Extract the [X, Y] coordinate from the center of the cell holding the provided text.  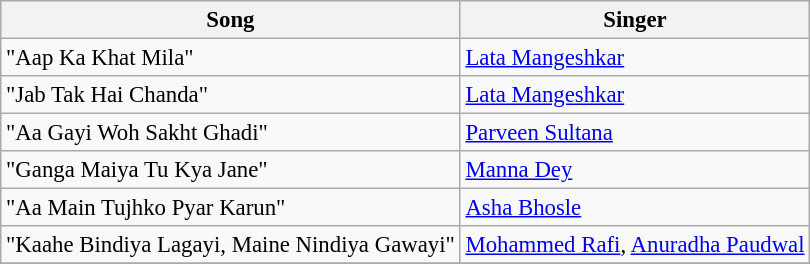
"Aa Gayi Woh Sakht Ghadi" [230, 133]
"Kaahe Bindiya Lagayi, Maine Nindiya Gawayi" [230, 245]
Song [230, 20]
Singer [635, 20]
"Aa Main Tujhko Pyar Karun" [230, 208]
"Aap Ka Khat Mila" [230, 58]
Parveen Sultana [635, 133]
Asha Bhosle [635, 208]
Manna Dey [635, 170]
"Jab Tak Hai Chanda" [230, 95]
Mohammed Rafi, Anuradha Paudwal [635, 245]
"Ganga Maiya Tu Kya Jane" [230, 170]
